Find where the given text appears and provide that cell's center as (x, y) coordinate. 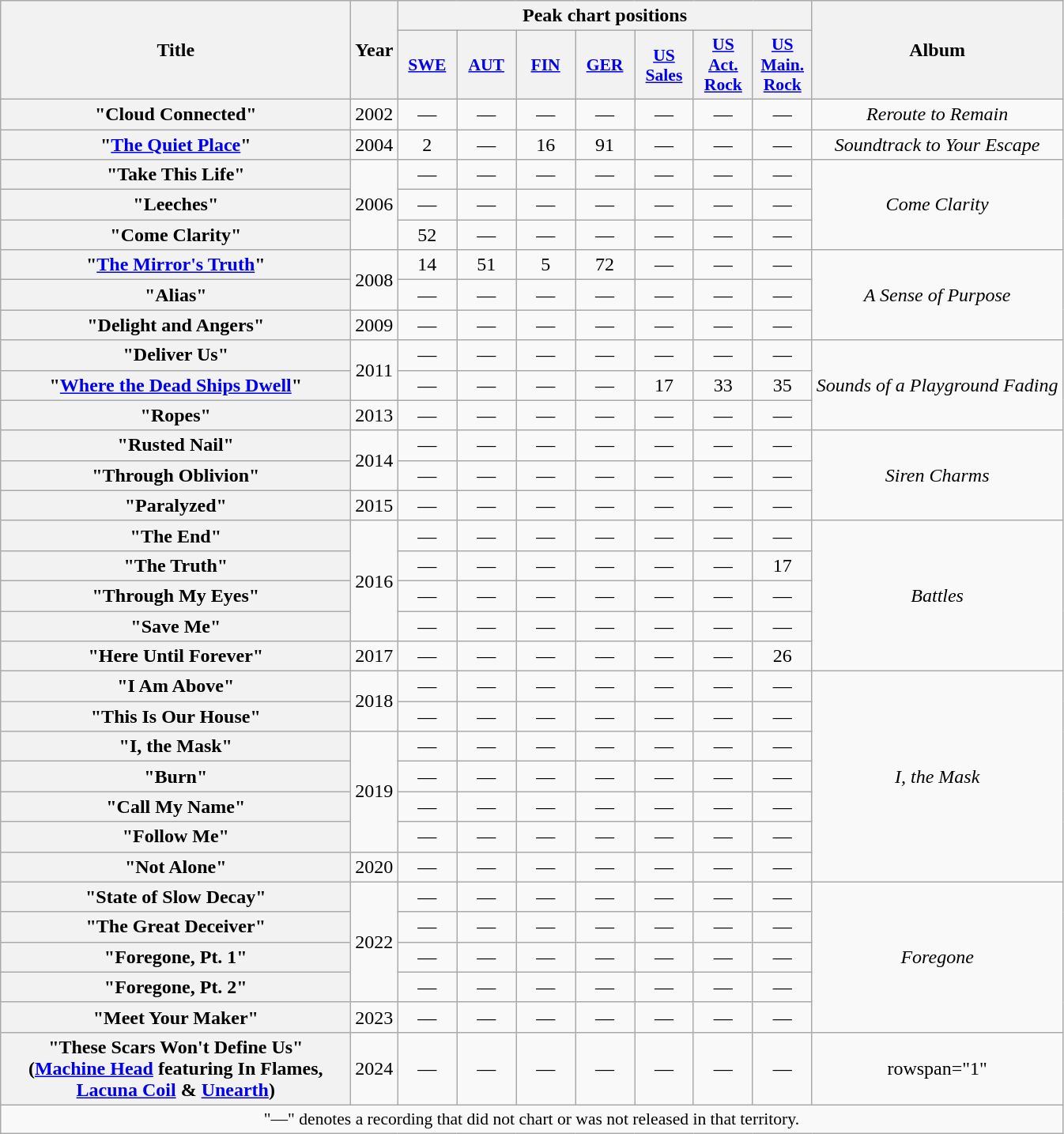
USSales (664, 65)
USAct.Rock (723, 65)
51 (487, 265)
"Call My Name" (175, 807)
"Rusted Nail" (175, 445)
"Not Alone" (175, 867)
Peak chart positions (605, 16)
"Burn" (175, 777)
"Where the Dead Ships Dwell" (175, 385)
"State of Slow Decay" (175, 897)
2004 (375, 145)
"Paralyzed" (175, 505)
"Follow Me" (175, 837)
2020 (375, 867)
"Through My Eyes" (175, 595)
5 (545, 265)
"The Mirror's Truth" (175, 265)
"The Truth" (175, 565)
2009 (375, 325)
"Take This Life" (175, 175)
Year (375, 51)
2024 (375, 1068)
16 (545, 145)
"The Great Deceiver" (175, 927)
"Here Until Forever" (175, 656)
2019 (375, 792)
"The End" (175, 535)
2006 (375, 205)
2017 (375, 656)
2022 (375, 942)
91 (606, 145)
USMain.Rock (783, 65)
2018 (375, 701)
2014 (375, 460)
"Through Oblivion" (175, 475)
GER (606, 65)
"Ropes" (175, 415)
Reroute to Remain (938, 114)
"Alias" (175, 295)
72 (606, 265)
rowspan="1" (938, 1068)
AUT (487, 65)
Foregone (938, 957)
"These Scars Won't Define Us"(Machine Head featuring In Flames, Lacuna Coil & Unearth) (175, 1068)
Album (938, 51)
35 (783, 385)
2013 (375, 415)
"Foregone, Pt. 2" (175, 987)
"Foregone, Pt. 1" (175, 957)
"—" denotes a recording that did not chart or was not released in that territory. (531, 1119)
"Leeches" (175, 205)
2011 (375, 370)
2015 (375, 505)
Soundtrack to Your Escape (938, 145)
Siren Charms (938, 475)
"I, the Mask" (175, 747)
SWE (427, 65)
I, the Mask (938, 777)
"Cloud Connected" (175, 114)
"Come Clarity" (175, 235)
2008 (375, 280)
"Deliver Us" (175, 355)
"The Quiet Place" (175, 145)
2023 (375, 1017)
FIN (545, 65)
2002 (375, 114)
2016 (375, 580)
"I Am Above" (175, 686)
"Delight and Angers" (175, 325)
"Save Me" (175, 626)
"This Is Our House" (175, 716)
Sounds of a Playground Fading (938, 385)
Come Clarity (938, 205)
Title (175, 51)
2 (427, 145)
"Meet Your Maker" (175, 1017)
A Sense of Purpose (938, 295)
Battles (938, 595)
33 (723, 385)
14 (427, 265)
26 (783, 656)
52 (427, 235)
